Scan for the cell matching the given text and deliver its [X, Y] coordinate at center. 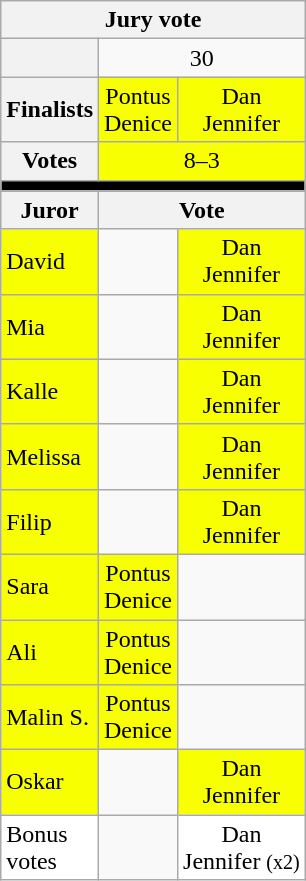
Ali [50, 652]
Oskar [50, 782]
Filip [50, 522]
Vote [202, 210]
David [50, 262]
Bonusvotes [50, 848]
Votes [50, 161]
Melissa [50, 456]
Mia [50, 326]
Sara [50, 586]
DanJennifer (x2) [242, 848]
Malin S. [50, 718]
8–3 [202, 161]
Finalists [50, 110]
Jury vote [153, 20]
Juror [50, 210]
30 [202, 58]
Kalle [50, 392]
